Capture the cell that displays the provided text and extract its (x, y) central coordinate. 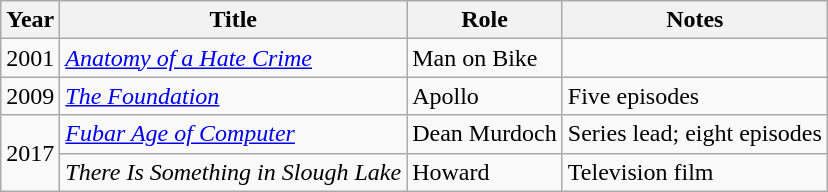
Television film (694, 172)
Notes (694, 20)
2009 (30, 96)
Title (234, 20)
Fubar Age of Computer (234, 134)
Apollo (485, 96)
Howard (485, 172)
Man on Bike (485, 58)
Dean Murdoch (485, 134)
There Is Something in Slough Lake (234, 172)
Anatomy of a Hate Crime (234, 58)
Role (485, 20)
Five episodes (694, 96)
2017 (30, 153)
2001 (30, 58)
Series lead; eight episodes (694, 134)
The Foundation (234, 96)
Year (30, 20)
